Pinpoint the cell where the given text exists, returning its (X, Y) midpoint coordinate. 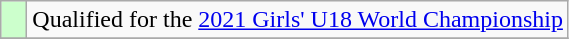
Qualified for the 2021 Girls' U18 World Championship (298, 20)
